From the cell containing the given text, extract its center point as [X, Y] coordinate. 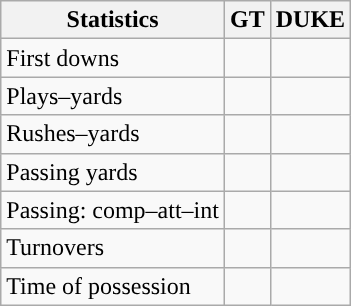
DUKE [310, 20]
Plays–yards [113, 96]
First downs [113, 58]
Passing: comp–att–int [113, 210]
Rushes–yards [113, 134]
Turnovers [113, 248]
GT [247, 20]
Statistics [113, 20]
Passing yards [113, 172]
Time of possession [113, 286]
